Search for the cell housing the specified text and yield its (x, y) center coordinate. 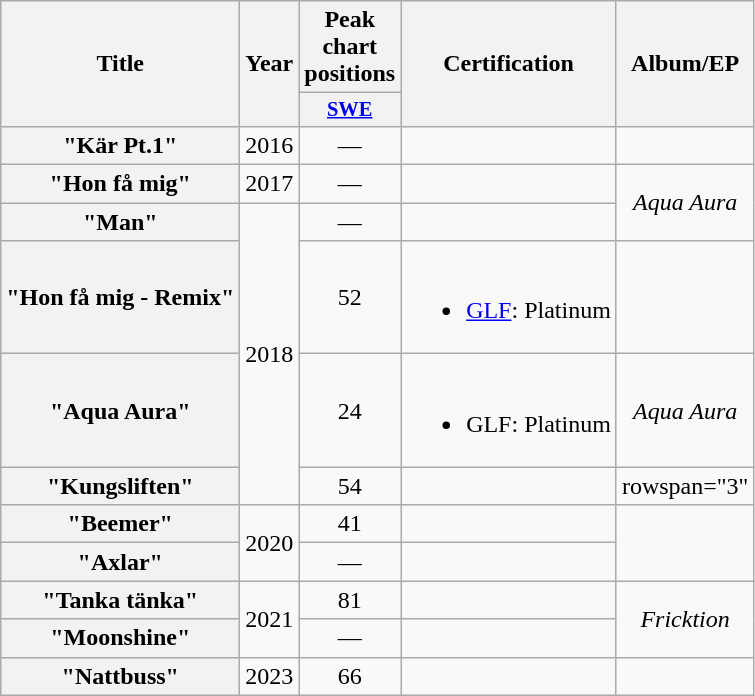
41 (350, 524)
Peak chart positions (350, 47)
"Axlar" (120, 562)
66 (350, 676)
2023 (270, 676)
SWE (350, 110)
2017 (270, 184)
"Nattbuss" (120, 676)
"Kär Pt.1" (120, 145)
Album/EP (685, 64)
"Beemer" (120, 524)
52 (350, 298)
"Moonshine" (120, 638)
Year (270, 64)
"Hon få mig" (120, 184)
"Kungsliften" (120, 486)
24 (350, 410)
"Aqua Aura" (120, 410)
2020 (270, 543)
2021 (270, 619)
54 (350, 486)
rowspan="3" (685, 486)
Title (120, 64)
81 (350, 600)
2018 (270, 354)
Fricktion (685, 619)
Certification (509, 64)
"Hon få mig - Remix" (120, 298)
"Man" (120, 222)
"Tanka tänka" (120, 600)
2016 (270, 145)
